Locate the cell with the specified text and output its [X, Y] center coordinate. 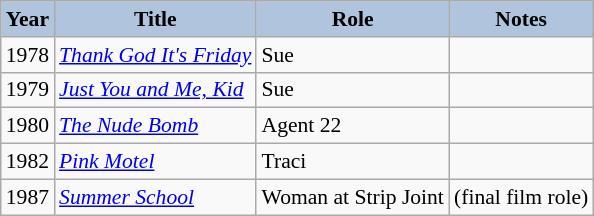
1979 [28, 90]
1987 [28, 197]
Agent 22 [352, 126]
Summer School [155, 197]
Title [155, 19]
1982 [28, 162]
(final film role) [521, 197]
The Nude Bomb [155, 126]
Pink Motel [155, 162]
Role [352, 19]
Woman at Strip Joint [352, 197]
Notes [521, 19]
Just You and Me, Kid [155, 90]
Traci [352, 162]
Thank God It's Friday [155, 55]
Year [28, 19]
1978 [28, 55]
1980 [28, 126]
